Find where the given text appears and provide that cell's center as (X, Y) coordinate. 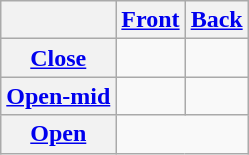
Front (150, 20)
Close (58, 58)
Open-mid (58, 96)
Back (216, 20)
Open (58, 134)
